Determine the (X, Y) coordinate at the center of the cell enclosing the given text.  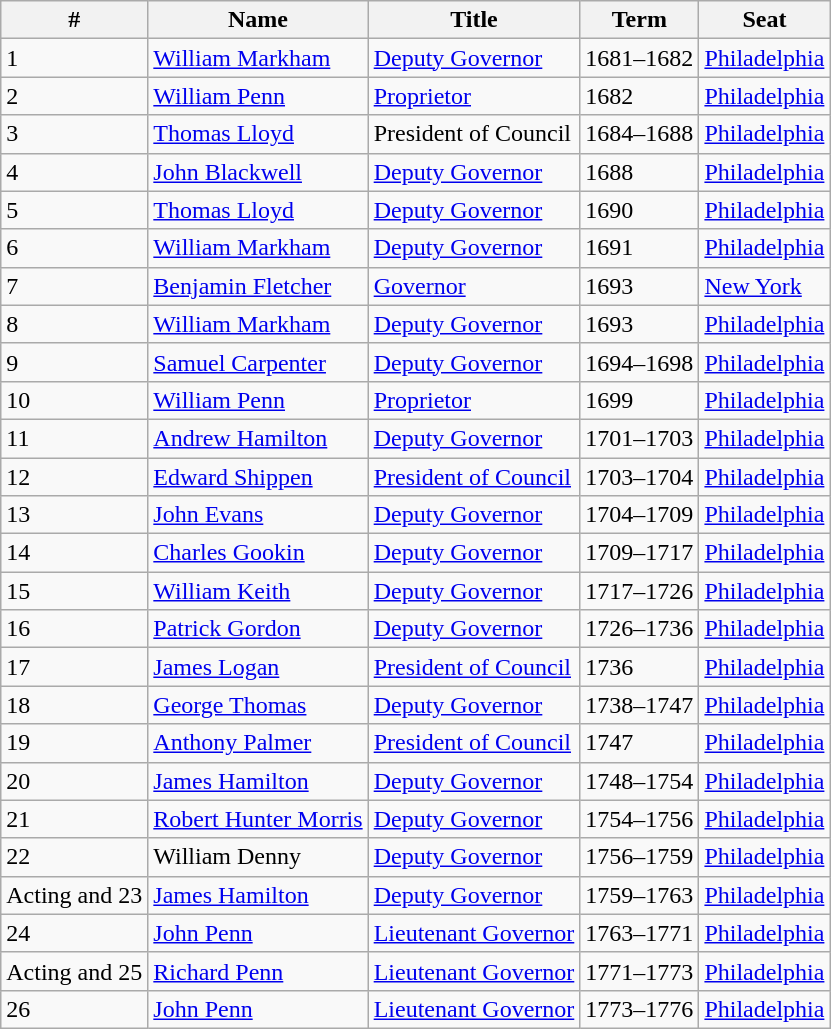
Acting and 25 (74, 971)
1747 (640, 743)
Term (640, 20)
11 (74, 438)
Charles Gookin (258, 553)
1703–1704 (640, 477)
1682 (640, 96)
14 (74, 553)
1738–1747 (640, 705)
Robert Hunter Morris (258, 819)
2 (74, 96)
Name (258, 20)
1763–1771 (640, 933)
6 (74, 248)
Edward Shippen (258, 477)
1699 (640, 400)
12 (74, 477)
1704–1709 (640, 515)
1748–1754 (640, 781)
1717–1726 (640, 591)
4 (74, 172)
Richard Penn (258, 971)
1701–1703 (640, 438)
19 (74, 743)
7 (74, 286)
1773–1776 (640, 1009)
1694–1698 (640, 362)
1726–1736 (640, 629)
Anthony Palmer (258, 743)
1691 (640, 248)
16 (74, 629)
1754–1756 (640, 819)
John Blackwell (258, 172)
13 (74, 515)
1 (74, 58)
24 (74, 933)
1681–1682 (640, 58)
Governor (474, 286)
10 (74, 400)
James Logan (258, 667)
1759–1763 (640, 895)
21 (74, 819)
George Thomas (258, 705)
9 (74, 362)
22 (74, 857)
Andrew Hamilton (258, 438)
Title (474, 20)
1688 (640, 172)
3 (74, 134)
William Denny (258, 857)
8 (74, 324)
Seat (764, 20)
Benjamin Fletcher (258, 286)
1771–1773 (640, 971)
20 (74, 781)
# (74, 20)
Acting and 23 (74, 895)
William Keith (258, 591)
1690 (640, 210)
1709–1717 (640, 553)
5 (74, 210)
John Evans (258, 515)
17 (74, 667)
1736 (640, 667)
1684–1688 (640, 134)
15 (74, 591)
New York (764, 286)
Patrick Gordon (258, 629)
1756–1759 (640, 857)
Samuel Carpenter (258, 362)
18 (74, 705)
26 (74, 1009)
